Provide the [X, Y] coordinate of the cell's center where the given text is located.  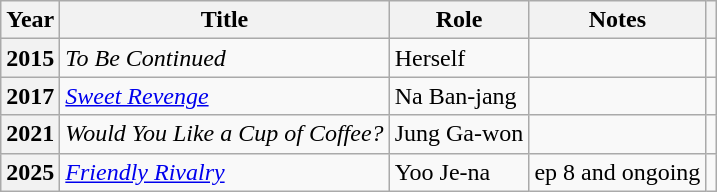
Role [459, 20]
Year [30, 20]
Sweet Revenge [224, 96]
Notes [618, 20]
2017 [30, 96]
Herself [459, 58]
ep 8 and ongoing [618, 172]
Yoo Je-na [459, 172]
Friendly Rivalry [224, 172]
2021 [30, 134]
2015 [30, 58]
Na Ban-jang [459, 96]
Would You Like a Cup of Coffee? [224, 134]
To Be Continued [224, 58]
Jung Ga-won [459, 134]
Title [224, 20]
2025 [30, 172]
